Pinpoint the cell where the given text exists, returning its [x, y] midpoint coordinate. 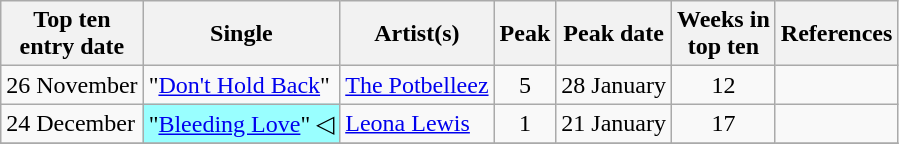
References [836, 34]
28 January [614, 85]
Weeks intop ten [724, 34]
"Don't Hold Back" [242, 85]
21 January [614, 124]
26 November [72, 85]
Artist(s) [417, 34]
17 [724, 124]
24 December [72, 124]
1 [525, 124]
Peak date [614, 34]
Leona Lewis [417, 124]
5 [525, 85]
12 [724, 85]
Top tenentry date [72, 34]
"Bleeding Love" ◁ [242, 124]
The Potbelleez [417, 85]
Peak [525, 34]
Single [242, 34]
